Scan for the cell matching the given text and deliver its (x, y) coordinate at center. 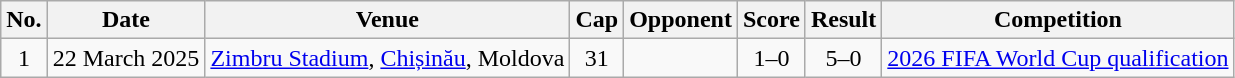
Opponent (681, 20)
Cap (597, 20)
Score (771, 20)
22 March 2025 (126, 58)
Date (126, 20)
Venue (388, 20)
1–0 (771, 58)
2026 FIFA World Cup qualification (1058, 58)
Competition (1058, 20)
Result (843, 20)
Zimbru Stadium, Chișinău, Moldova (388, 58)
1 (24, 58)
5–0 (843, 58)
No. (24, 20)
31 (597, 58)
